For the text-containing cell, return its midpoint in (x, y) coordinate format. 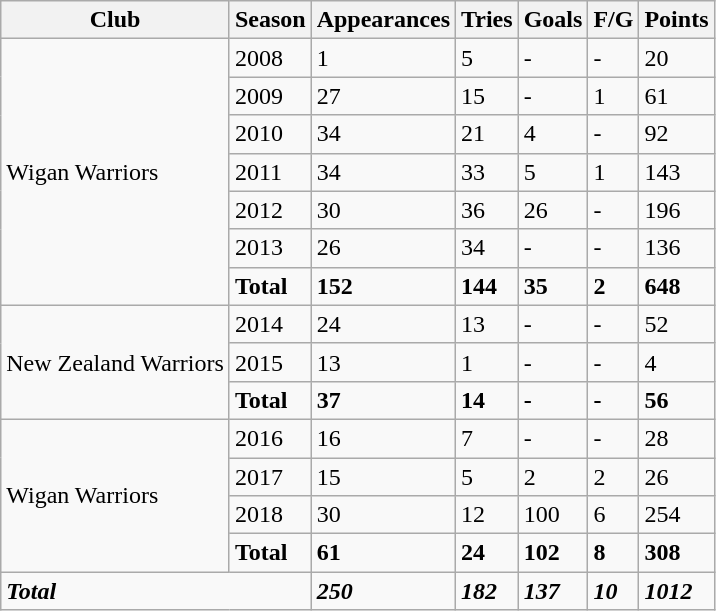
2017 (270, 477)
2009 (270, 96)
144 (488, 286)
12 (488, 515)
Club (116, 20)
2015 (270, 362)
10 (614, 591)
20 (676, 58)
250 (383, 591)
56 (676, 400)
648 (676, 286)
36 (488, 210)
308 (676, 553)
8 (614, 553)
Season (270, 20)
2013 (270, 248)
2008 (270, 58)
Goals (553, 20)
16 (383, 438)
196 (676, 210)
14 (488, 400)
136 (676, 248)
137 (553, 591)
52 (676, 324)
35 (553, 286)
6 (614, 515)
Appearances (383, 20)
102 (553, 553)
2014 (270, 324)
2018 (270, 515)
37 (383, 400)
152 (383, 286)
21 (488, 134)
2016 (270, 438)
27 (383, 96)
143 (676, 172)
100 (553, 515)
2011 (270, 172)
254 (676, 515)
Tries (488, 20)
92 (676, 134)
33 (488, 172)
2010 (270, 134)
New Zealand Warriors (116, 362)
1012 (676, 591)
2012 (270, 210)
F/G (614, 20)
28 (676, 438)
7 (488, 438)
Points (676, 20)
182 (488, 591)
